Pinpoint the cell where the given text exists, returning its (X, Y) midpoint coordinate. 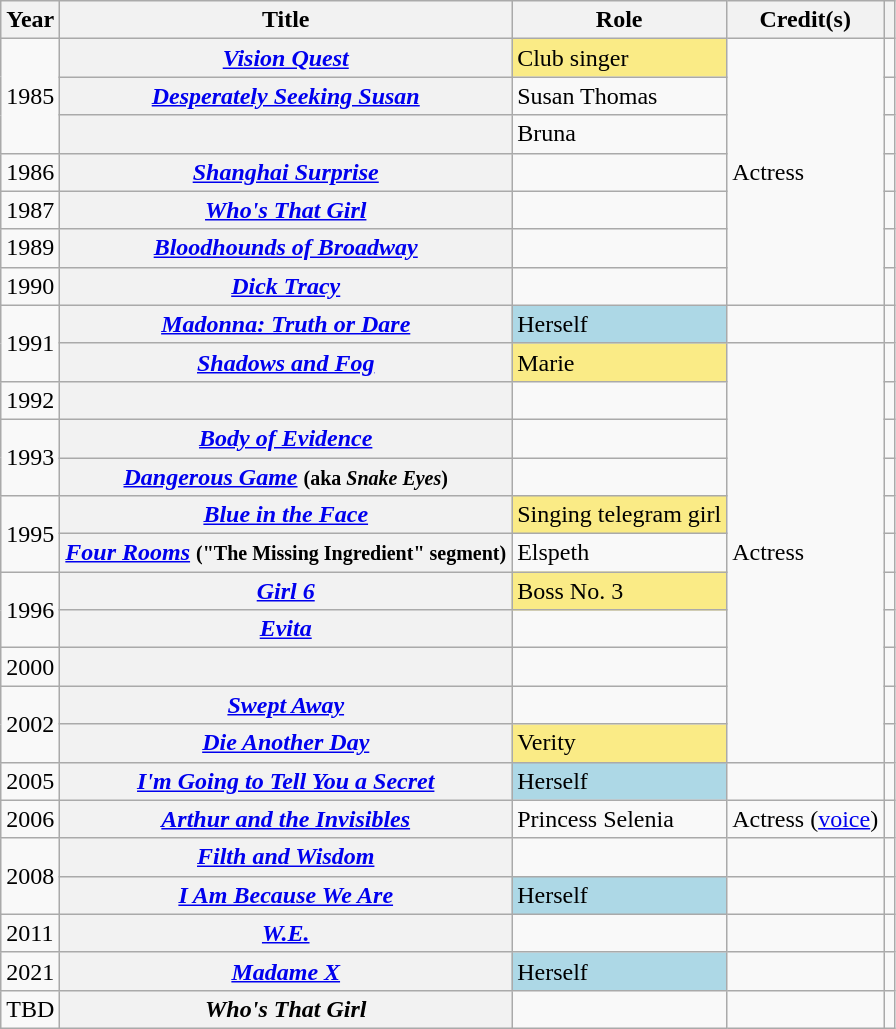
Singing telegram girl (620, 515)
Bruna (620, 134)
2008 (30, 876)
Desperately Seeking Susan (286, 96)
Die Another Day (286, 743)
Body of Evidence (286, 438)
1996 (30, 610)
Actress (voice) (806, 819)
Marie (620, 362)
TBD (30, 1009)
Arthur and the Invisibles (286, 819)
Madame X (286, 971)
Boss No. 3 (620, 591)
2002 (30, 724)
Verity (620, 743)
Shanghai Surprise (286, 172)
Bloodhounds of Broadway (286, 248)
2000 (30, 667)
Blue in the Face (286, 515)
1986 (30, 172)
1985 (30, 96)
1987 (30, 210)
Title (286, 20)
1991 (30, 343)
Dangerous Game (aka Snake Eyes) (286, 477)
Girl 6 (286, 591)
2011 (30, 933)
Elspeth (620, 553)
Princess Selenia (620, 819)
2006 (30, 819)
1989 (30, 248)
1995 (30, 534)
I Am Because We Are (286, 895)
Filth and Wisdom (286, 857)
Role (620, 20)
Madonna: Truth or Dare (286, 324)
2005 (30, 781)
Club singer (620, 58)
Swept Away (286, 705)
W.E. (286, 933)
Dick Tracy (286, 286)
I'm Going to Tell You a Secret (286, 781)
1992 (30, 400)
Vision Quest (286, 58)
Susan Thomas (620, 96)
Credit(s) (806, 20)
1990 (30, 286)
Shadows and Fog (286, 362)
Year (30, 20)
Four Rooms ("The Missing Ingredient" segment) (286, 553)
2021 (30, 971)
1993 (30, 457)
Evita (286, 629)
